Return [X, Y] of the center of cell containing provided text 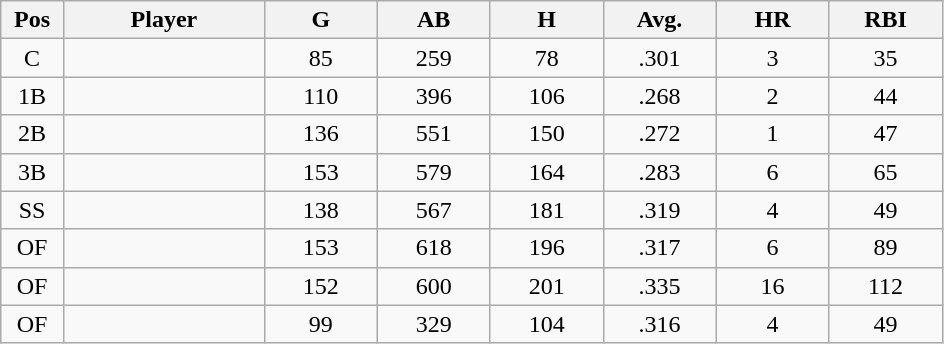
.335 [660, 286]
3 [772, 58]
138 [320, 210]
Avg. [660, 20]
164 [546, 172]
35 [886, 58]
65 [886, 172]
.268 [660, 96]
.301 [660, 58]
H [546, 20]
85 [320, 58]
.317 [660, 248]
1B [32, 96]
78 [546, 58]
152 [320, 286]
181 [546, 210]
104 [546, 324]
196 [546, 248]
567 [434, 210]
201 [546, 286]
150 [546, 134]
.319 [660, 210]
112 [886, 286]
G [320, 20]
.272 [660, 134]
HR [772, 20]
RBI [886, 20]
2B [32, 134]
551 [434, 134]
106 [546, 96]
1 [772, 134]
618 [434, 248]
C [32, 58]
44 [886, 96]
396 [434, 96]
3B [32, 172]
Pos [32, 20]
2 [772, 96]
329 [434, 324]
600 [434, 286]
.283 [660, 172]
99 [320, 324]
579 [434, 172]
AB [434, 20]
Player [164, 20]
16 [772, 286]
110 [320, 96]
89 [886, 248]
259 [434, 58]
47 [886, 134]
.316 [660, 324]
136 [320, 134]
SS [32, 210]
